Find where the given text appears and provide that cell's center as (x, y) coordinate. 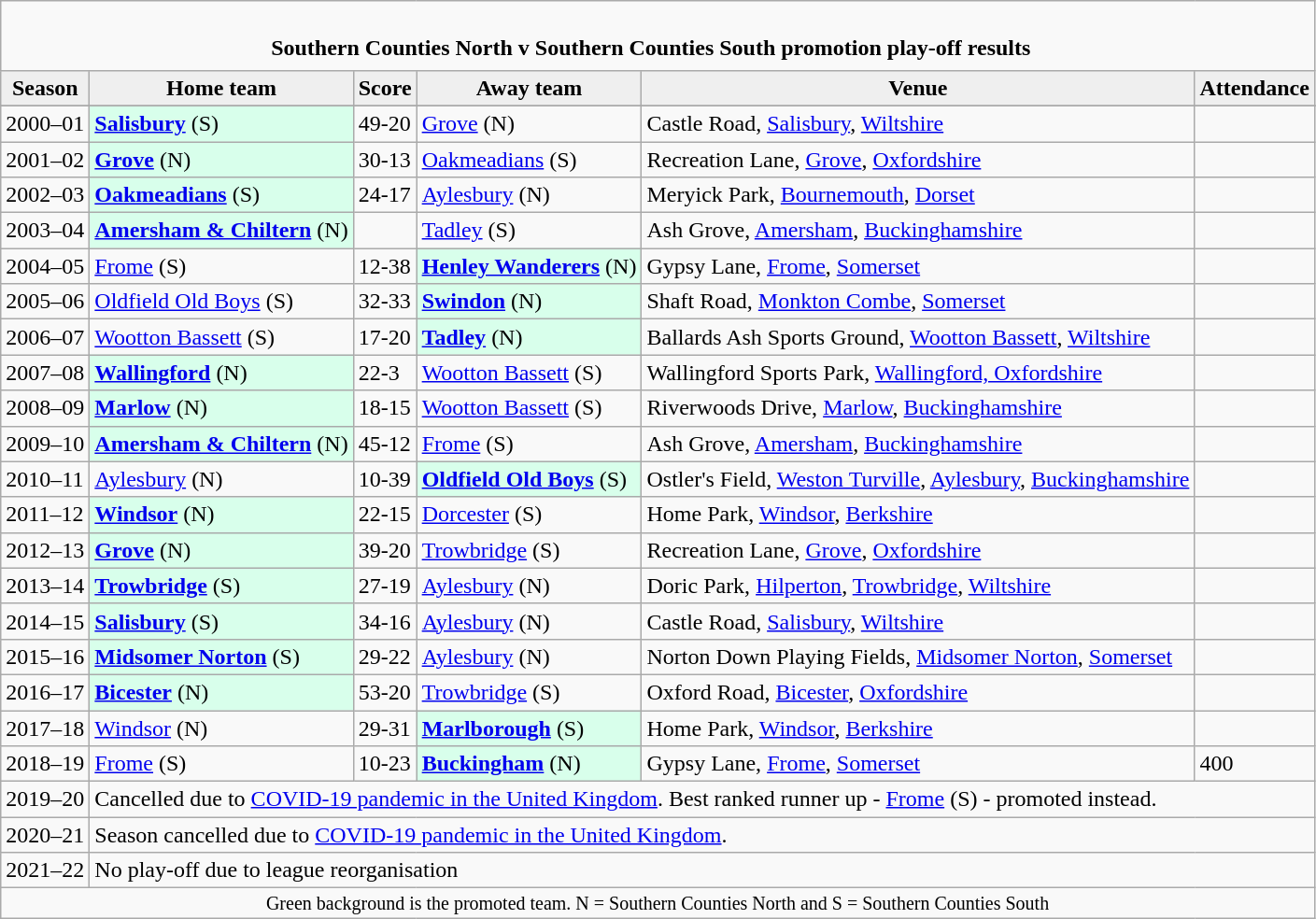
27-19 (385, 586)
Meryick Park, Bournemouth, Dorset (918, 195)
Venue (918, 88)
Green background is the promoted team. N = Southern Counties North and S = Southern Counties South (658, 904)
2017–18 (45, 728)
Dorcester (S) (529, 515)
17-20 (385, 337)
Oxford Road, Bicester, Oxfordshire (918, 692)
2003–04 (45, 231)
Tadley (N) (529, 337)
34-16 (385, 621)
2010–11 (45, 479)
2008–09 (45, 408)
22-15 (385, 515)
Henley Wanderers (N) (529, 266)
24-17 (385, 195)
2002–03 (45, 195)
No play-off due to league reorganisation (702, 870)
2019–20 (45, 799)
Home team (221, 88)
Season (45, 88)
Norton Down Playing Fields, Midsomer Norton, Somerset (918, 657)
2011–12 (45, 515)
32-33 (385, 302)
Midsomer Norton (S) (221, 657)
Away team (529, 88)
2020–21 (45, 835)
2006–07 (45, 337)
2009–10 (45, 444)
2007–08 (45, 373)
53-20 (385, 692)
2005–06 (45, 302)
2018–19 (45, 764)
Attendance (1254, 88)
Ostler's Field, Weston Turville, Aylesbury, Buckinghamshire (918, 479)
12-38 (385, 266)
Tadley (S) (529, 231)
Season cancelled due to COVID-19 pandemic in the United Kingdom. (702, 835)
2015–16 (45, 657)
2000–01 (45, 123)
2004–05 (45, 266)
Riverwoods Drive, Marlow, Buckinghamshire (918, 408)
22-3 (385, 373)
45-12 (385, 444)
400 (1254, 764)
2014–15 (45, 621)
Marlborough (S) (529, 728)
Wallingford (N) (221, 373)
39-20 (385, 550)
Score (385, 88)
2021–22 (45, 870)
Cancelled due to COVID-19 pandemic in the United Kingdom. Best ranked runner up - Frome (S) - promoted instead. (702, 799)
10-39 (385, 479)
Bicester (N) (221, 692)
2012–13 (45, 550)
2016–17 (45, 692)
2001–02 (45, 160)
18-15 (385, 408)
Ballards Ash Sports Ground, Wootton Bassett, Wiltshire (918, 337)
Marlow (N) (221, 408)
49-20 (385, 123)
29-31 (385, 728)
10-23 (385, 764)
Shaft Road, Monkton Combe, Somerset (918, 302)
Doric Park, Hilperton, Trowbridge, Wiltshire (918, 586)
Swindon (N) (529, 302)
30-13 (385, 160)
Wallingford Sports Park, Wallingford, Oxfordshire (918, 373)
29-22 (385, 657)
2013–14 (45, 586)
Buckingham (N) (529, 764)
